Pinpoint the cell where the given text exists, returning its [x, y] midpoint coordinate. 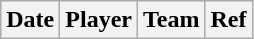
Team [171, 20]
Ref [228, 20]
Date [30, 20]
Player [99, 20]
